Identify which cell holds the provided text, then report its [X, Y] central coordinate. 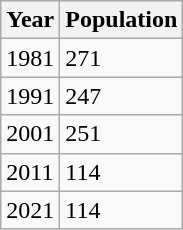
Year [30, 20]
247 [122, 96]
251 [122, 134]
1981 [30, 58]
2001 [30, 134]
2011 [30, 172]
271 [122, 58]
Population [122, 20]
2021 [30, 210]
1991 [30, 96]
